Return (x, y) of the center of cell containing provided text 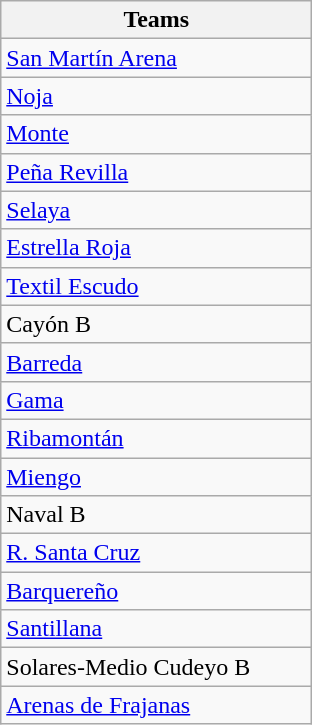
Noja (156, 96)
Selaya (156, 210)
Monte (156, 134)
San Martín Arena (156, 58)
Naval B (156, 515)
Ribamontán (156, 438)
Arenas de Frajanas (156, 705)
Gama (156, 400)
Solares-Medio Cudeyo B (156, 667)
Teams (156, 20)
Barquereño (156, 591)
Miengo (156, 477)
Cayón B (156, 324)
Peña Revilla (156, 172)
R. Santa Cruz (156, 553)
Barreda (156, 362)
Santillana (156, 629)
Textil Escudo (156, 286)
Estrella Roja (156, 248)
